From the cell containing the given text, extract its center point as [x, y] coordinate. 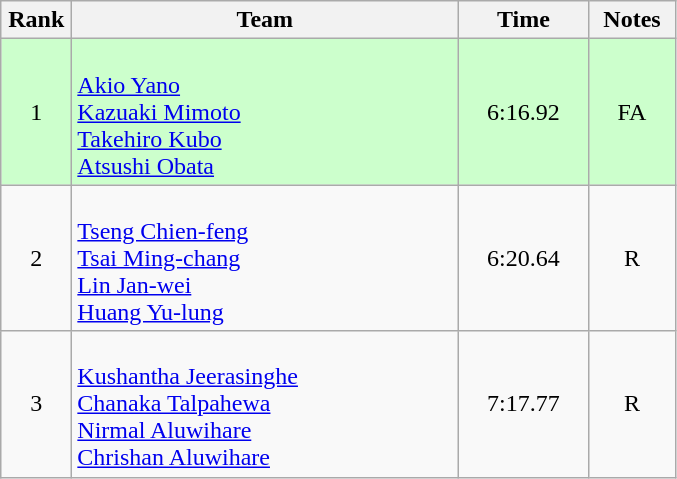
Notes [632, 20]
Time [524, 20]
Akio YanoKazuaki MimotoTakehiro KuboAtsushi Obata [265, 112]
Tseng Chien-fengTsai Ming-changLin Jan-weiHuang Yu-lung [265, 258]
3 [36, 404]
Kushantha JeerasingheChanaka TalpahewaNirmal AluwihareChrishan Aluwihare [265, 404]
Rank [36, 20]
7:17.77 [524, 404]
2 [36, 258]
6:16.92 [524, 112]
Team [265, 20]
FA [632, 112]
6:20.64 [524, 258]
1 [36, 112]
